From the cell containing the given text, extract its center point as (X, Y) coordinate. 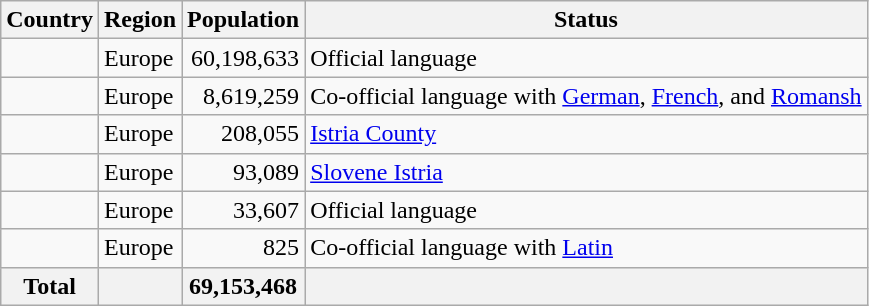
Co-official language with German, French, and Romansh (586, 96)
Population (244, 20)
208,055 (244, 134)
Co-official language with Latin (586, 248)
Status (586, 20)
8,619,259 (244, 96)
Istria County (586, 134)
Region (140, 20)
Total (50, 286)
825 (244, 248)
69,153,468 (244, 286)
Slovene Istria (586, 172)
60,198,633 (244, 58)
33,607 (244, 210)
93,089 (244, 172)
Country (50, 20)
